Return the (X, Y) coordinate for the center point of the cell that contains the specified text.  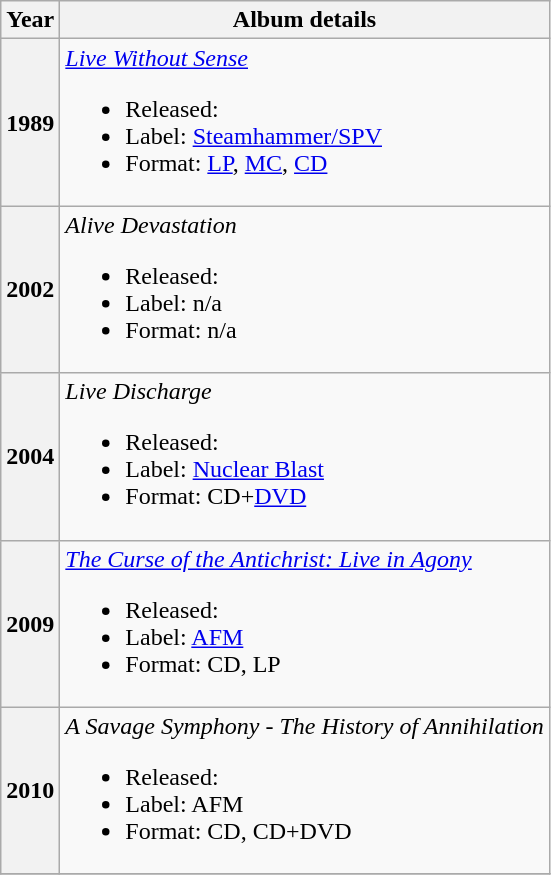
The Curse of the Antichrist: Live in AgonyReleased: Label: AFMFormat: CD, LP (304, 624)
2010 (30, 790)
Live Without SenseReleased: Label: Steamhammer/SPVFormat: LP, MC, CD (304, 122)
1989 (30, 122)
2009 (30, 624)
Album details (304, 20)
Live DischargeReleased: Label: Nuclear BlastFormat: CD+DVD (304, 456)
2002 (30, 290)
A Savage Symphony - The History of AnnihilationReleased: Label: AFMFormat: CD, CD+DVD (304, 790)
2004 (30, 456)
Year (30, 20)
Alive DevastationReleased: Label: n/aFormat: n/a (304, 290)
